Find where the given text appears and provide that cell's center as [X, Y] coordinate. 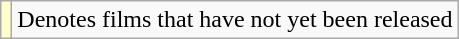
Denotes films that have not yet been released [235, 20]
